Determine the (X, Y) coordinate at the center of the cell enclosing the given text.  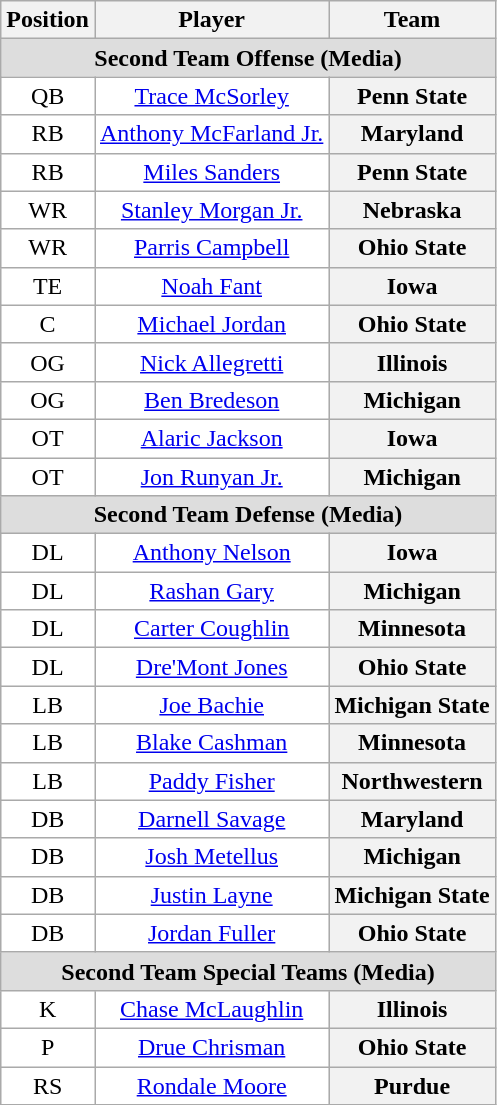
Trace McSorley (211, 96)
Player (211, 20)
Parris Campbell (211, 248)
Josh Metellus (211, 857)
RS (48, 1085)
Michael Jordan (211, 324)
Jordan Fuller (211, 933)
Carter Coughlin (211, 629)
Miles Sanders (211, 172)
Second Team Offense (Media) (248, 58)
Stanley Morgan Jr. (211, 210)
Paddy Fisher (211, 781)
Jon Runyan Jr. (211, 477)
Ben Bredeson (211, 400)
Purdue (412, 1085)
Anthony McFarland Jr. (211, 134)
Second Team Special Teams (Media) (248, 971)
Alaric Jackson (211, 438)
Position (48, 20)
Northwestern (412, 781)
Noah Fant (211, 286)
QB (48, 96)
Chase McLaughlin (211, 1009)
Blake Cashman (211, 743)
K (48, 1009)
Joe Bachie (211, 705)
TE (48, 286)
C (48, 324)
Dre'Mont Jones (211, 667)
Nick Allegretti (211, 362)
Second Team Defense (Media) (248, 515)
Drue Chrisman (211, 1047)
Rondale Moore (211, 1085)
Anthony Nelson (211, 553)
Justin Layne (211, 895)
Darnell Savage (211, 819)
Nebraska (412, 210)
P (48, 1047)
Team (412, 20)
Rashan Gary (211, 591)
